From the cell containing the given text, extract its center point as (X, Y) coordinate. 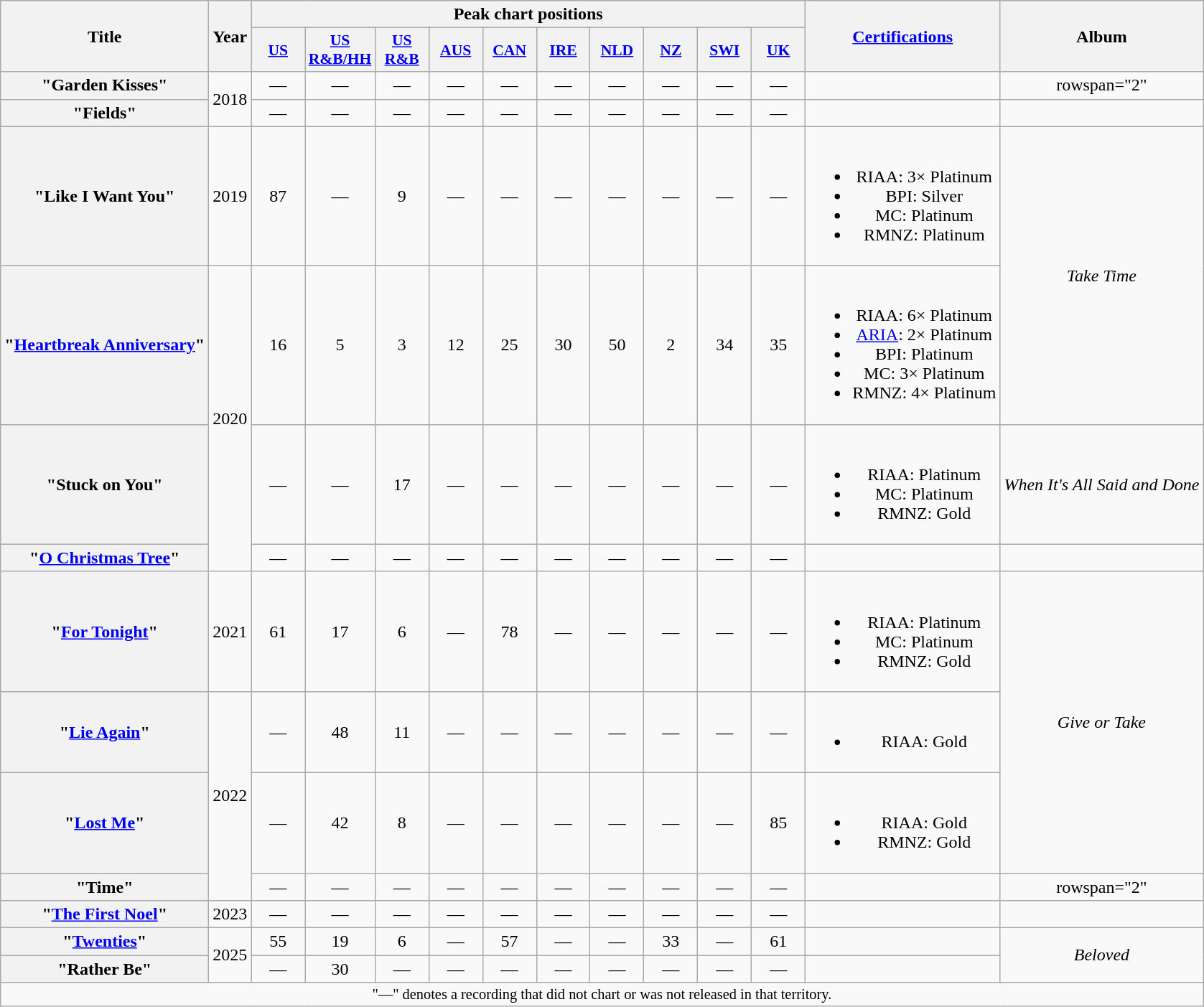
2022 (230, 795)
85 (778, 823)
11 (402, 732)
NZ (671, 50)
57 (510, 942)
55 (279, 942)
78 (510, 632)
87 (279, 196)
Title (105, 36)
NLD (617, 50)
"Rather Be" (105, 969)
Year (230, 36)
"Like I Want You" (105, 196)
When It's All Said and Done (1101, 484)
2 (671, 345)
RIAA: 6× PlatinumARIA: 2× PlatinumBPI: PlatinumMC: 3× PlatinumRMNZ: 4× Platinum (903, 345)
"For Tonight" (105, 632)
"Fields" (105, 113)
42 (340, 823)
33 (671, 942)
Take Time (1101, 276)
IRE (563, 50)
2021 (230, 632)
2019 (230, 196)
Peak chart positions (528, 14)
3 (402, 345)
"Time" (105, 886)
AUS (455, 50)
"Twenties" (105, 942)
"Lost Me" (105, 823)
25 (510, 345)
"O Christmas Tree" (105, 558)
RIAA: 3× PlatinumBPI: SilverMC: PlatinumRMNZ: Platinum (903, 196)
"Stuck on You" (105, 484)
12 (455, 345)
9 (402, 196)
"Lie Again" (105, 732)
Certifications (903, 36)
5 (340, 345)
USR&B/HH (340, 50)
48 (340, 732)
US (279, 50)
"The First Noel" (105, 914)
RIAA: Gold (903, 732)
34 (725, 345)
CAN (510, 50)
USR&B (402, 50)
"Garden Kisses" (105, 85)
19 (340, 942)
16 (279, 345)
2023 (230, 914)
35 (778, 345)
2018 (230, 99)
2025 (230, 955)
50 (617, 345)
RIAA: GoldRMNZ: Gold (903, 823)
2020 (230, 418)
UK (778, 50)
Album (1101, 36)
"—" denotes a recording that did not chart or was not released in that territory. (602, 995)
SWI (725, 50)
8 (402, 823)
"Heartbreak Anniversary" (105, 345)
Give or Take (1101, 722)
Beloved (1101, 955)
